Pinpoint the cell where the given text exists, returning its [X, Y] midpoint coordinate. 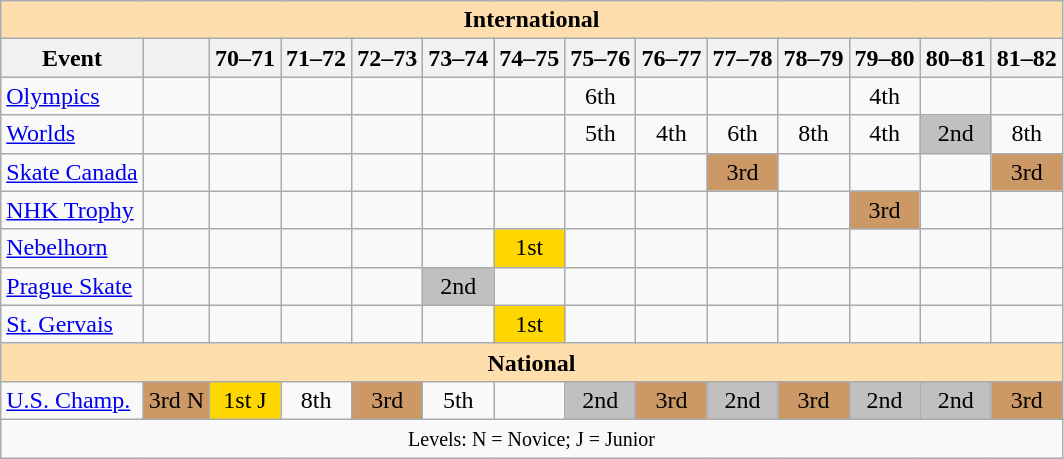
U.S. Champ. [72, 400]
70–71 [246, 58]
St. Gervais [72, 324]
National [532, 362]
NHK Trophy [72, 210]
81–82 [1026, 58]
80–81 [956, 58]
78–79 [814, 58]
74–75 [530, 58]
Olympics [72, 96]
71–72 [316, 58]
International [532, 20]
72–73 [388, 58]
77–78 [742, 58]
Skate Canada [72, 172]
Levels: N = Novice; J = Junior [532, 438]
1st J [246, 400]
3rd N [176, 400]
Worlds [72, 134]
79–80 [884, 58]
76–77 [672, 58]
73–74 [458, 58]
Event [72, 58]
75–76 [600, 58]
Prague Skate [72, 286]
Nebelhorn [72, 248]
